Scan for the cell matching the given text and deliver its (x, y) coordinate at center. 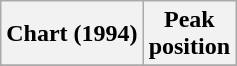
Chart (1994) (72, 34)
Peakposition (189, 34)
